From the cell containing the given text, extract its center point as [x, y] coordinate. 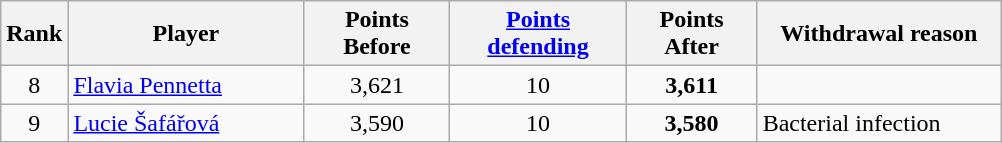
3,621 [377, 85]
Bacterial infection [879, 123]
9 [34, 123]
8 [34, 85]
Points defending [538, 34]
Rank [34, 34]
3,590 [377, 123]
Withdrawal reason [879, 34]
3,580 [692, 123]
Points Before [377, 34]
Player [186, 34]
Lucie Šafářová [186, 123]
Points After [692, 34]
Flavia Pennetta [186, 85]
3,611 [692, 85]
